Scan for the cell matching the given text and deliver its (x, y) coordinate at center. 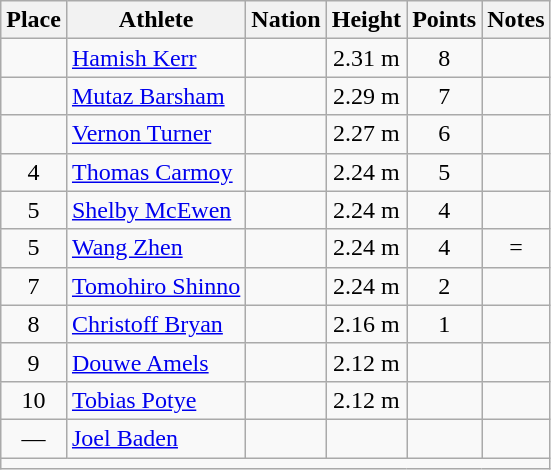
Wang Zhen (156, 248)
Shelby McEwen (156, 210)
Athlete (156, 20)
— (34, 438)
Vernon Turner (156, 134)
Tobias Potye (156, 400)
9 (34, 362)
Place (34, 20)
Notes (516, 20)
6 (444, 134)
Douwe Amels (156, 362)
2.29 m (366, 96)
Height (366, 20)
10 (34, 400)
Nation (286, 20)
Joel Baden (156, 438)
Points (444, 20)
Hamish Kerr (156, 58)
Tomohiro Shinno (156, 286)
Thomas Carmoy (156, 172)
2 (444, 286)
= (516, 248)
2.16 m (366, 324)
Christoff Bryan (156, 324)
1 (444, 324)
Mutaz Barsham (156, 96)
2.31 m (366, 58)
2.27 m (366, 134)
